Search for the cell housing the specified text and yield its [X, Y] center coordinate. 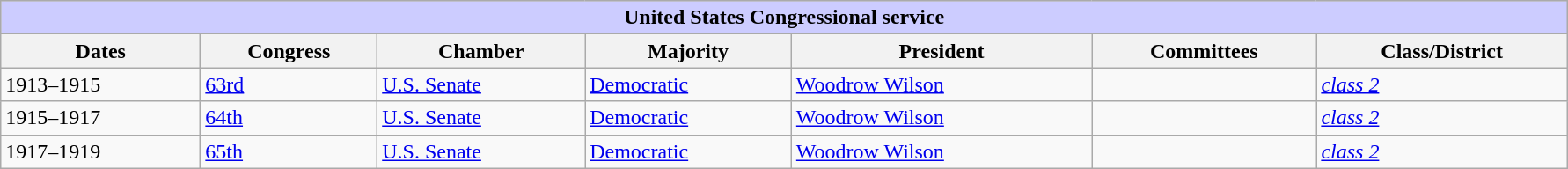
United States Congressional service [785, 18]
Chamber [481, 51]
1915–1917 [100, 118]
Majority [688, 51]
Class/District [1442, 51]
President [942, 51]
Congress [289, 51]
1917–1919 [100, 151]
64th [289, 118]
Committees [1204, 51]
65th [289, 151]
1913–1915 [100, 84]
Dates [100, 51]
63rd [289, 84]
